Search for the cell housing the specified text and yield its [X, Y] center coordinate. 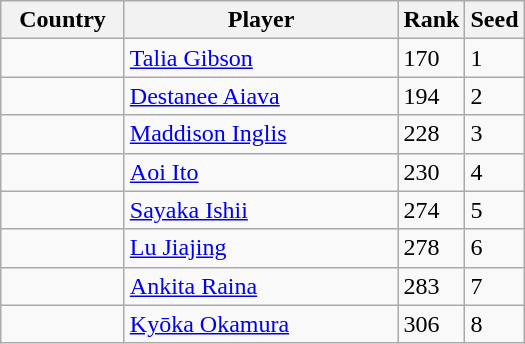
7 [494, 286]
Aoi Ito [261, 172]
Lu Jiajing [261, 248]
Rank [432, 20]
230 [432, 172]
Sayaka Ishii [261, 210]
Country [63, 20]
5 [494, 210]
Talia Gibson [261, 58]
Seed [494, 20]
4 [494, 172]
Destanee Aiava [261, 96]
194 [432, 96]
Ankita Raina [261, 286]
Player [261, 20]
3 [494, 134]
283 [432, 286]
8 [494, 324]
Kyōka Okamura [261, 324]
1 [494, 58]
Maddison Inglis [261, 134]
274 [432, 210]
170 [432, 58]
278 [432, 248]
6 [494, 248]
2 [494, 96]
306 [432, 324]
228 [432, 134]
